Pinpoint the cell where the given text exists, returning its [x, y] midpoint coordinate. 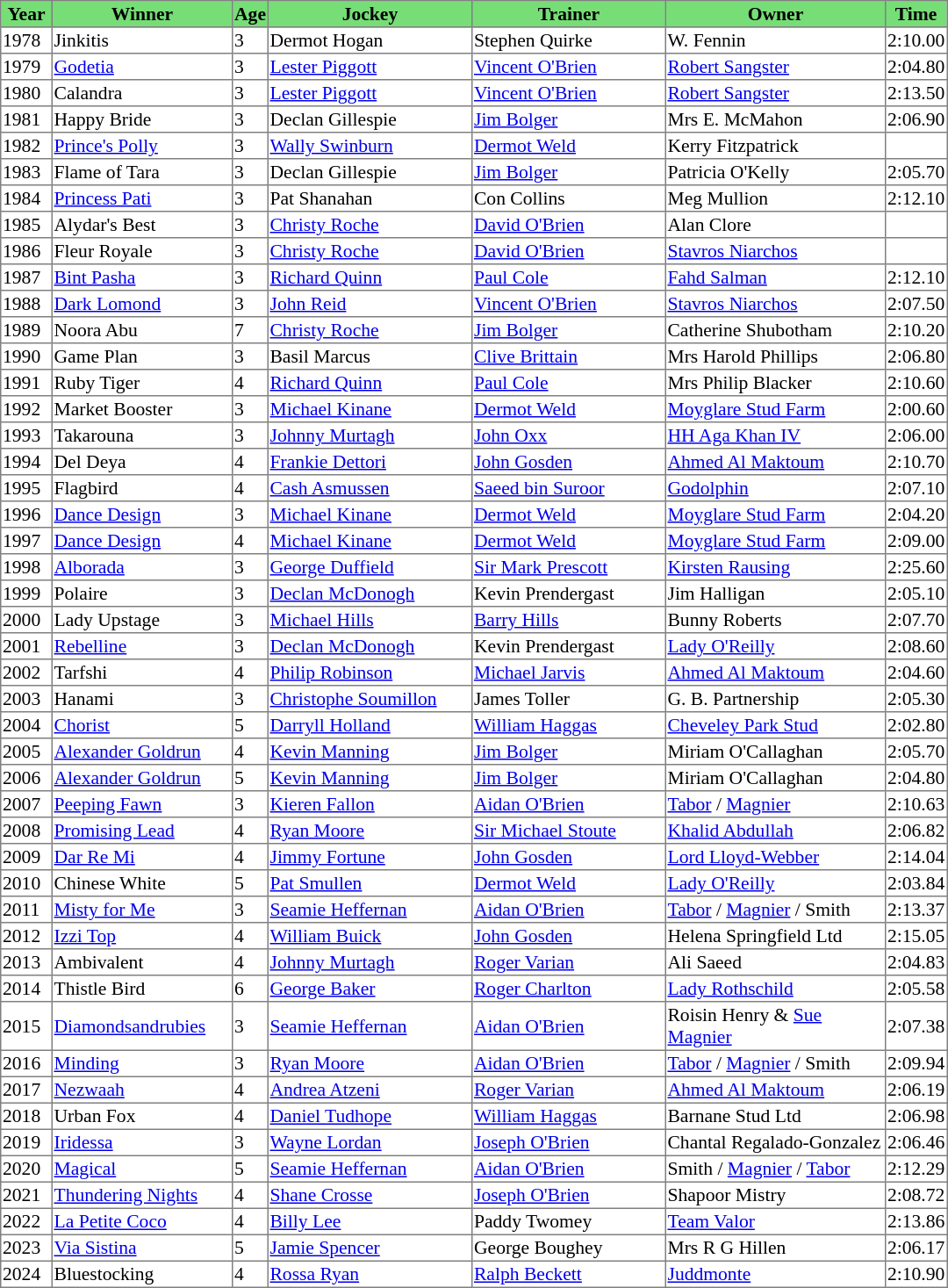
Juddmonte [775, 1274]
1986 [26, 251]
Andrea Atzeni [370, 1090]
1999 [26, 594]
Jim Halligan [775, 594]
Time [916, 14]
Noora Abu [142, 330]
2:14.04 [916, 857]
2:15.05 [916, 936]
1989 [26, 330]
2:06.46 [916, 1142]
Fleur Royale [142, 251]
Bunny Roberts [775, 620]
Barry Hills [569, 620]
2:06.80 [916, 356]
1996 [26, 514]
2006 [26, 778]
2003 [26, 699]
Mrs R G Hillen [775, 1248]
2013 [26, 962]
Age [250, 14]
Nezwaah [142, 1090]
Iridessa [142, 1142]
2:05.30 [916, 699]
W. Fennin [775, 40]
2:00.60 [916, 409]
Billy Lee [370, 1221]
2019 [26, 1142]
Pat Shanahan [370, 198]
2:10.70 [916, 462]
Mrs Harold Phillips [775, 356]
Daniel Tudhope [370, 1116]
Jinkitis [142, 40]
2:06.98 [916, 1116]
1981 [26, 119]
Stephen Quirke [569, 40]
Meg Mullion [775, 198]
Calandra [142, 93]
2024 [26, 1274]
Game Plan [142, 356]
Chorist [142, 725]
2017 [26, 1090]
Lady Upstage [142, 620]
Mrs Philip Blacker [775, 383]
Owner [775, 14]
2:12.29 [916, 1169]
2:10.60 [916, 383]
1998 [26, 567]
2:13.86 [916, 1221]
Del Deya [142, 462]
2:08.60 [916, 646]
Michael Hills [370, 620]
2:04.20 [916, 514]
Alan Clore [775, 225]
1994 [26, 462]
Magical [142, 1169]
2008 [26, 831]
La Petite Coco [142, 1221]
Shapoor Mistry [775, 1195]
Cheveley Park Stud [775, 725]
Sir Michael Stoute [569, 831]
Princess Pati [142, 198]
Kirsten Rausing [775, 567]
Promising Lead [142, 831]
2016 [26, 1063]
Peeping Fawn [142, 804]
Year [26, 14]
Clive Brittain [569, 356]
2004 [26, 725]
Dark Lomond [142, 304]
2:06.82 [916, 831]
2:10.20 [916, 330]
Winner [142, 14]
Thistle Bird [142, 989]
Catherine Shubotham [775, 330]
Jimmy Fortune [370, 857]
John Oxx [569, 435]
2010 [26, 883]
1992 [26, 409]
Philip Robinson [370, 673]
2:13.37 [916, 910]
1991 [26, 383]
Trainer [569, 14]
2:02.80 [916, 725]
Chinese White [142, 883]
Kieren Fallon [370, 804]
Minding [142, 1063]
William Buick [370, 936]
Basil Marcus [370, 356]
7 [250, 330]
2:06.00 [916, 435]
Polaire [142, 594]
Tabor / Magnier [775, 804]
Khalid Abdullah [775, 831]
Shane Crosse [370, 1195]
George Duffield [370, 567]
2:06.17 [916, 1248]
2005 [26, 752]
Happy Bride [142, 119]
Frankie Dettori [370, 462]
Darryll Holland [370, 725]
2023 [26, 1248]
Con Collins [569, 198]
1982 [26, 146]
Prince's Polly [142, 146]
Team Valor [775, 1221]
Diamondsandrubies [142, 1026]
1997 [26, 541]
George Baker [370, 989]
Godolphin [775, 488]
Thundering Nights [142, 1195]
Kerry Fitzpatrick [775, 146]
2:08.72 [916, 1195]
Patricia O'Kelly [775, 172]
Bluestocking [142, 1274]
2:05.58 [916, 989]
Jamie Spencer [370, 1248]
2:06.19 [916, 1090]
Ralph Beckett [569, 1274]
Pat Smullen [370, 883]
Godetia [142, 67]
2009 [26, 857]
Izzi Top [142, 936]
2:07.70 [916, 620]
2:09.94 [916, 1063]
2:07.10 [916, 488]
Lady Rothschild [775, 989]
1979 [26, 67]
2002 [26, 673]
2:13.50 [916, 93]
John Reid [370, 304]
1988 [26, 304]
Hanami [142, 699]
Misty for Me [142, 910]
1984 [26, 198]
2:04.60 [916, 673]
James Toller [569, 699]
Michael Jarvis [569, 673]
2021 [26, 1195]
2:04.83 [916, 962]
2007 [26, 804]
1990 [26, 356]
Christophe Soumillon [370, 699]
Dar Re Mi [142, 857]
2020 [26, 1169]
George Boughey [569, 1248]
2:25.60 [916, 567]
Smith / Magnier / Tabor [775, 1169]
2:05.10 [916, 594]
Rossa Ryan [370, 1274]
Lord Lloyd-Webber [775, 857]
Takarouna [142, 435]
Flagbird [142, 488]
1987 [26, 277]
1978 [26, 40]
Via Sistina [142, 1248]
2:09.00 [916, 541]
Ali Saeed [775, 962]
2:10.00 [916, 40]
Mrs E. McMahon [775, 119]
2000 [26, 620]
Paddy Twomey [569, 1221]
2:06.90 [916, 119]
Alydar's Best [142, 225]
2022 [26, 1221]
Saeed bin Suroor [569, 488]
Rebelline [142, 646]
2:03.84 [916, 883]
6 [250, 989]
2:10.63 [916, 804]
Ambivalent [142, 962]
2012 [26, 936]
1993 [26, 435]
Roger Charlton [569, 989]
2014 [26, 989]
2:07.38 [916, 1026]
1995 [26, 488]
Market Booster [142, 409]
Urban Fox [142, 1116]
2:07.50 [916, 304]
2001 [26, 646]
Tarfshi [142, 673]
2015 [26, 1026]
1985 [26, 225]
Jockey [370, 14]
2018 [26, 1116]
Sir Mark Prescott [569, 567]
Ruby Tiger [142, 383]
Cash Asmussen [370, 488]
Helena Springfield Ltd [775, 936]
Wally Swinburn [370, 146]
G. B. Partnership [775, 699]
1980 [26, 93]
Barnane Stud Ltd [775, 1116]
Roisin Henry & Sue Magnier [775, 1026]
HH Aga Khan IV [775, 435]
Chantal Regalado-Gonzalez [775, 1142]
Alborada [142, 567]
Fahd Salman [775, 277]
1983 [26, 172]
Dermot Hogan [370, 40]
2:10.90 [916, 1274]
Wayne Lordan [370, 1142]
Bint Pasha [142, 277]
Flame of Tara [142, 172]
2011 [26, 910]
